Return the [X, Y] coordinate for the center point of the cell that contains the specified text.  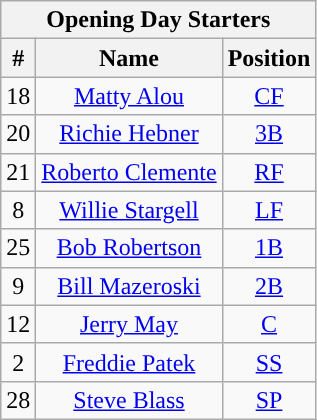
28 [18, 400]
CF [269, 96]
8 [18, 210]
SP [269, 400]
RF [269, 172]
25 [18, 248]
LF [269, 210]
21 [18, 172]
3B [269, 134]
Matty Alou [129, 96]
18 [18, 96]
Willie Stargell [129, 210]
Roberto Clemente [129, 172]
2 [18, 362]
# [18, 58]
Jerry May [129, 324]
Opening Day Starters [158, 20]
Richie Hebner [129, 134]
20 [18, 134]
2B [269, 286]
Name [129, 58]
12 [18, 324]
C [269, 324]
Freddie Patek [129, 362]
1B [269, 248]
SS [269, 362]
Position [269, 58]
Bob Robertson [129, 248]
Bill Mazeroski [129, 286]
9 [18, 286]
Steve Blass [129, 400]
